Return [x, y] of the center of cell containing provided text 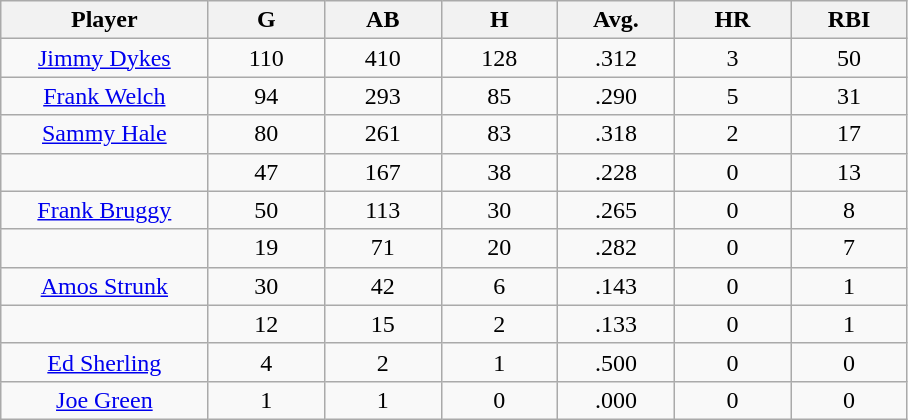
.265 [616, 210]
12 [266, 324]
HR [732, 20]
7 [850, 248]
Jimmy Dykes [104, 58]
71 [384, 248]
4 [266, 362]
85 [500, 96]
94 [266, 96]
19 [266, 248]
H [500, 20]
42 [384, 286]
167 [384, 172]
6 [500, 286]
Sammy Hale [104, 134]
Ed Sherling [104, 362]
83 [500, 134]
3 [732, 58]
8 [850, 210]
G [266, 20]
Avg. [616, 20]
.000 [616, 400]
RBI [850, 20]
.290 [616, 96]
293 [384, 96]
.312 [616, 58]
410 [384, 58]
.133 [616, 324]
.143 [616, 286]
261 [384, 134]
.282 [616, 248]
17 [850, 134]
80 [266, 134]
15 [384, 324]
Joe Green [104, 400]
Amos Strunk [104, 286]
13 [850, 172]
Player [104, 20]
AB [384, 20]
.318 [616, 134]
5 [732, 96]
128 [500, 58]
110 [266, 58]
.228 [616, 172]
38 [500, 172]
113 [384, 210]
31 [850, 96]
47 [266, 172]
20 [500, 248]
.500 [616, 362]
Frank Welch [104, 96]
Frank Bruggy [104, 210]
